Output the (x, y) coordinate of the center of the cell containing the given text.  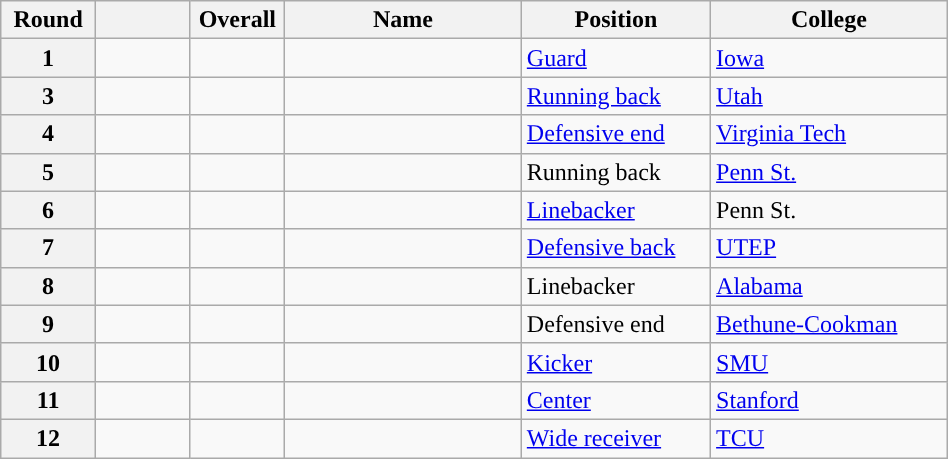
Guard (616, 58)
Wide receiver (616, 438)
9 (48, 324)
Overall (238, 20)
Alabama (830, 286)
4 (48, 134)
TCU (830, 438)
Position (616, 20)
Center (616, 400)
11 (48, 400)
12 (48, 438)
Virginia Tech (830, 134)
Utah (830, 96)
7 (48, 248)
UTEP (830, 248)
Kicker (616, 362)
SMU (830, 362)
Bethune-Cookman (830, 324)
College (830, 20)
Defensive back (616, 248)
Iowa (830, 58)
10 (48, 362)
1 (48, 58)
Round (48, 20)
5 (48, 172)
Stanford (830, 400)
6 (48, 210)
Name (404, 20)
3 (48, 96)
8 (48, 286)
